Output the (X, Y) coordinate of the center of the cell containing the given text.  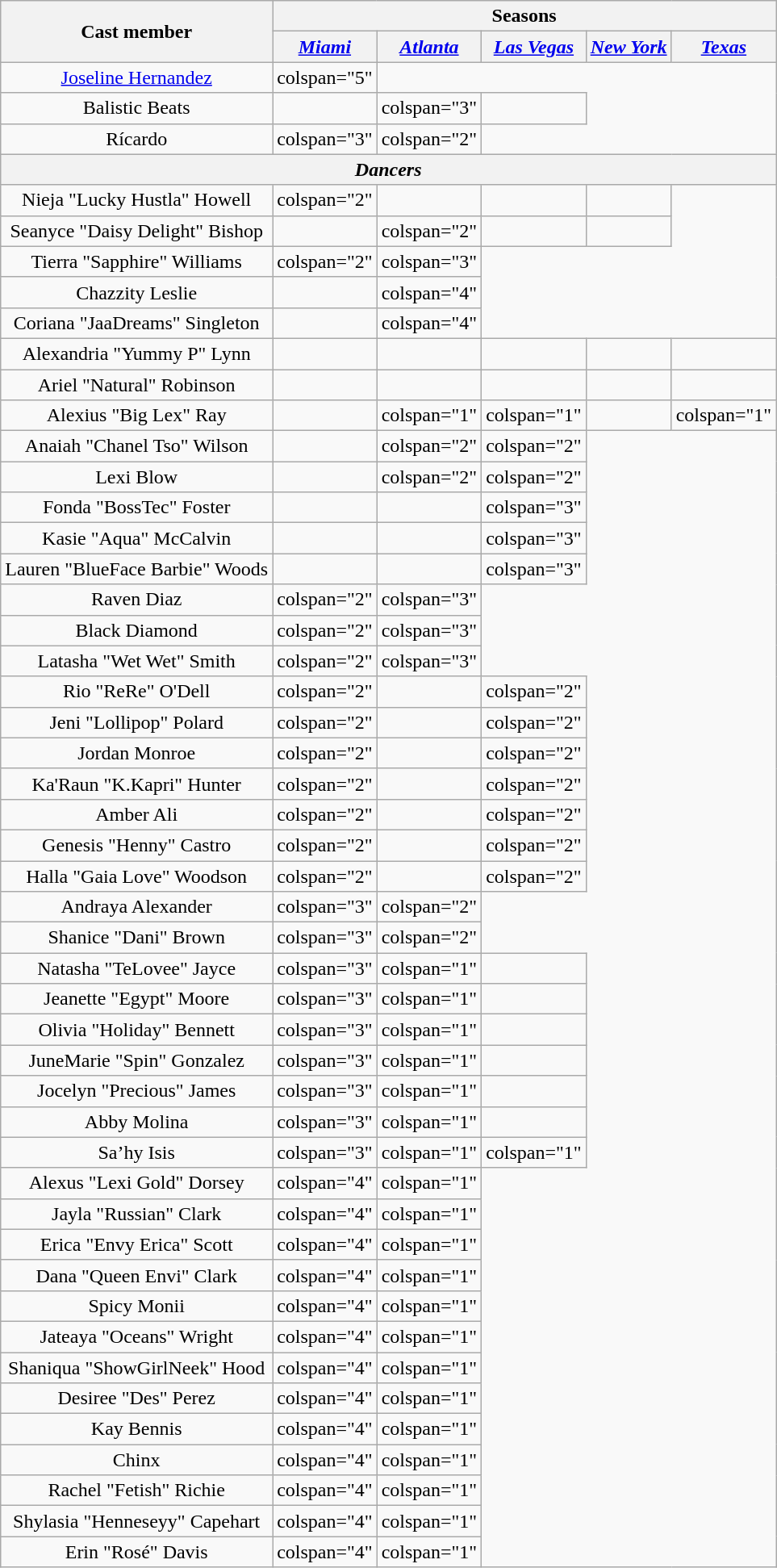
Shaniqua "ShowGirlNeek" Hood (137, 1368)
Shylasia "Henneseyy" Capehart (137, 1521)
Dana "Queen Envi" Clark (137, 1275)
Chazzity Leslie (137, 292)
Atlanta (429, 47)
Seanyce "Daisy Delight" Bishop (137, 231)
Andraya Alexander (137, 907)
Anaiah "Chanel Tso" Wilson (137, 446)
Miami (325, 47)
Erica "Envy Erica" Scott (137, 1244)
Abby Molina (137, 1122)
Rio "ReRe" O'Dell (137, 692)
Texas (724, 47)
Sa’hy Isis (137, 1152)
Kay Bennis (137, 1429)
Nieja "Lucky Hustla" Howell (137, 200)
Rícardo (137, 139)
Chinx (137, 1460)
Dancers (389, 169)
JuneMarie "Spin" Gonzalez (137, 1060)
Lauren "BlueFace Barbie" Woods (137, 569)
Alexius "Big Lex" Ray (137, 416)
Lexi Blow (137, 477)
Latasha "Wet Wet" Smith (137, 661)
Jordan Monroe (137, 753)
Raven Diaz (137, 600)
New York (629, 47)
Kasie "Aqua" McCalvin (137, 538)
Ariel "Natural" Robinson (137, 385)
Amber Ali (137, 814)
Fonda "BossTec" Foster (137, 508)
Coriana "JaaDreams" Singleton (137, 323)
Joseline Hernandez (137, 77)
Jeni "Lollipop" Polard (137, 722)
Black Diamond (137, 630)
Las Vegas (534, 47)
Olivia "Holiday" Bennett (137, 1030)
Ka'Raun "K.Kapri" Hunter (137, 784)
Tierra "Sapphire" Williams (137, 261)
Shanice "Dani" Brown (137, 938)
Erin "Rosé" Davis (137, 1552)
Rachel "Fetish" Richie (137, 1491)
Jeanette "Egypt" Moore (137, 999)
Balistic Beats (137, 108)
Jayla "Russian" Clark (137, 1214)
Spicy Monii (137, 1306)
Desiree "Des" Perez (137, 1399)
Cast member (137, 31)
Seasons (524, 16)
Genesis "Henny" Castro (137, 845)
Jocelyn "Precious" James (137, 1091)
Jateaya "Oceans" Wright (137, 1336)
colspan="5" (325, 77)
Natasha "TeLovee" Jayce (137, 968)
Alexus "Lexi Gold" Dorsey (137, 1183)
Halla "Gaia Love" Woodson (137, 876)
Alexandria "Yummy P" Lynn (137, 353)
